Provide the [X, Y] coordinate of the cell's center where the given text is located.  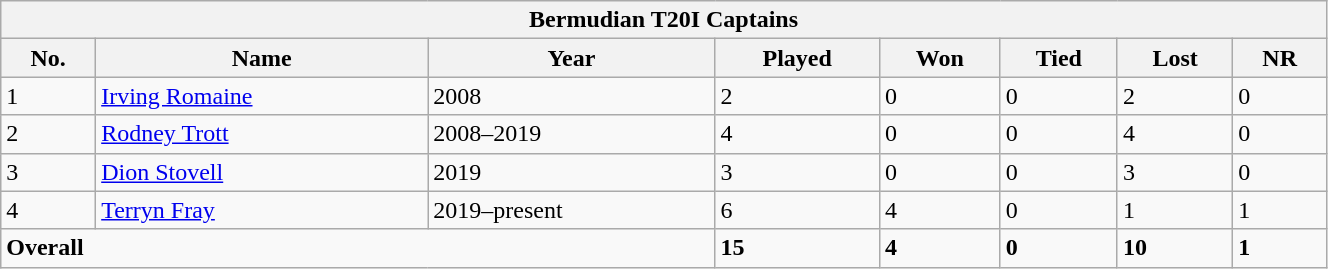
Year [572, 58]
Name [262, 58]
Played [797, 58]
NR [1280, 58]
Tied [1058, 58]
Irving Romaine [262, 96]
2019 [572, 172]
No. [48, 58]
Overall [358, 248]
10 [1174, 248]
2019–present [572, 210]
Rodney Trott [262, 134]
Terryn Fray [262, 210]
6 [797, 210]
Bermudian T20I Captains [664, 20]
15 [797, 248]
2008–2019 [572, 134]
2008 [572, 96]
Dion Stovell [262, 172]
Won [940, 58]
Lost [1174, 58]
